From the cell containing the given text, extract its center point as (x, y) coordinate. 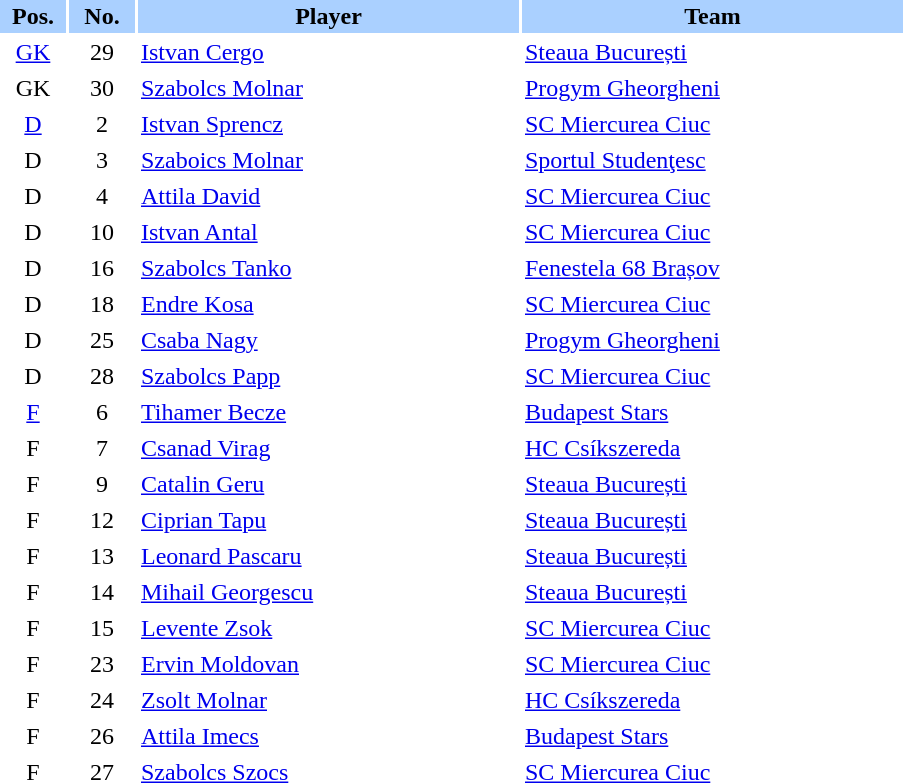
30 (102, 88)
Team (712, 16)
Pos. (33, 16)
Sportul Studenţesc (712, 160)
Istvan Sprencz (328, 124)
16 (102, 268)
Levente Zsok (328, 628)
Istvan Antal (328, 232)
Attila David (328, 196)
26 (102, 736)
15 (102, 628)
6 (102, 412)
13 (102, 556)
7 (102, 448)
3 (102, 160)
2 (102, 124)
18 (102, 304)
4 (102, 196)
Endre Kosa (328, 304)
9 (102, 484)
Tihamer Becze (328, 412)
12 (102, 520)
Szaboics Molnar (328, 160)
No. (102, 16)
Fenestela 68 Brașov (712, 268)
Ervin Moldovan (328, 664)
29 (102, 52)
Zsolt Molnar (328, 700)
Leonard Pascaru (328, 556)
Csaba Nagy (328, 340)
28 (102, 376)
14 (102, 592)
Attila Imecs (328, 736)
25 (102, 340)
Istvan Cergo (328, 52)
23 (102, 664)
Mihail Georgescu (328, 592)
Ciprian Tapu (328, 520)
Szabolcs Tanko (328, 268)
Catalin Geru (328, 484)
Player (328, 16)
24 (102, 700)
Szabolcs Papp (328, 376)
Szabolcs Molnar (328, 88)
Csanad Virag (328, 448)
10 (102, 232)
